Capture the cell that displays the provided text and extract its [X, Y] central coordinate. 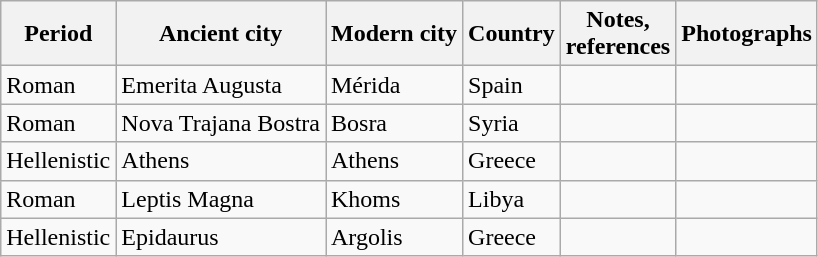
Spain [512, 85]
Syria [512, 123]
Nova Trajana Bostra [221, 123]
Country [512, 34]
Argolis [394, 237]
Leptis Magna [221, 199]
Photographs [747, 34]
Emerita Augusta [221, 85]
Bosra [394, 123]
Period [58, 34]
Epidaurus [221, 237]
Modern city [394, 34]
Khoms [394, 199]
Ancient city [221, 34]
Libya [512, 199]
Mérida [394, 85]
Notes,references [618, 34]
